Detect which cell encompasses the target text, then output its (x, y) center coordinate. 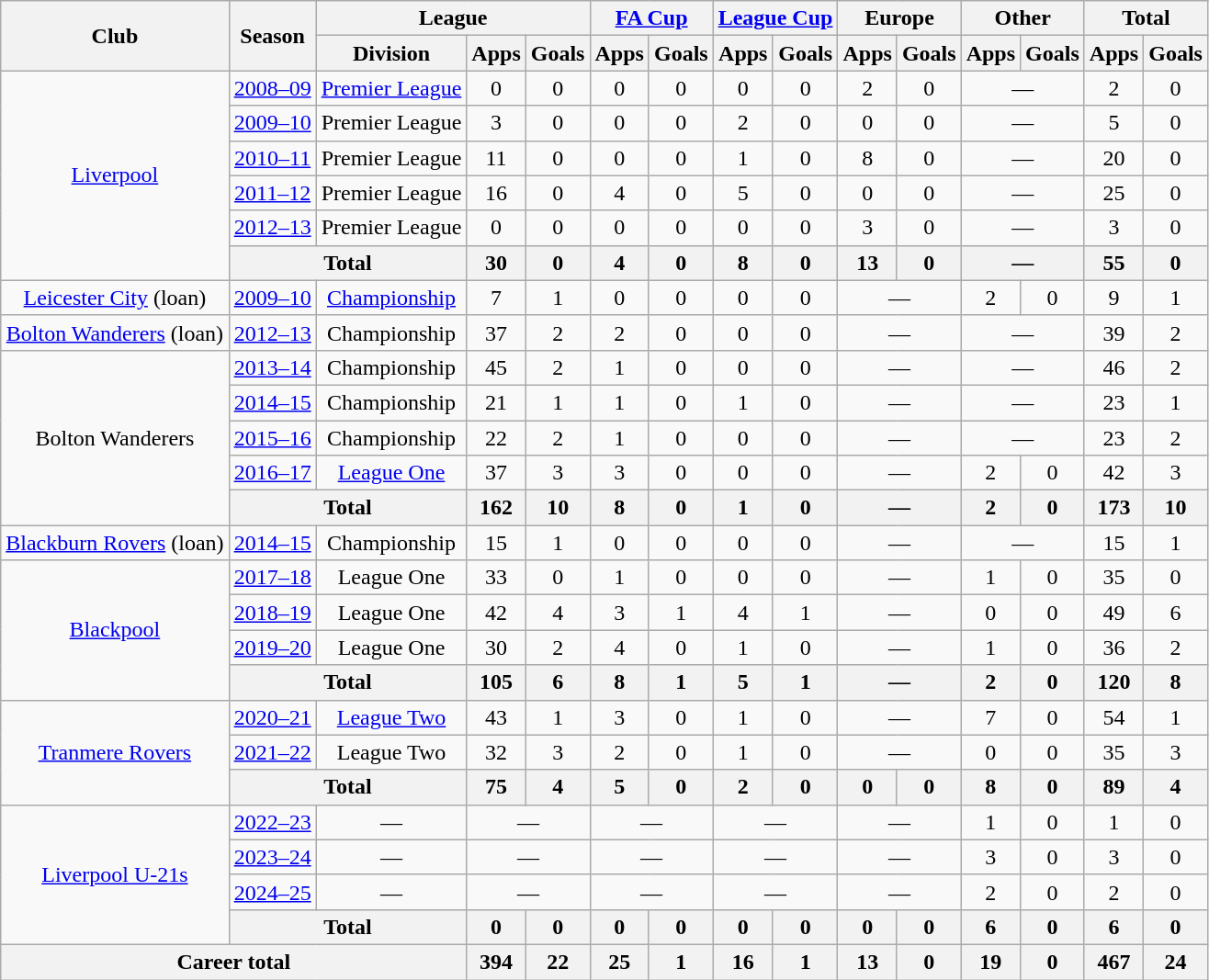
24 (1176, 962)
Season (272, 36)
105 (496, 682)
162 (496, 508)
173 (1113, 508)
2016–17 (272, 473)
2017–18 (272, 578)
2019–20 (272, 648)
Career total (233, 962)
46 (1113, 367)
Club (115, 36)
49 (1113, 613)
43 (496, 717)
467 (1113, 962)
2024–25 (272, 892)
Other (1023, 18)
2013–14 (272, 367)
Tranmere Rovers (115, 752)
9 (1113, 298)
75 (496, 787)
Leicester City (loan) (115, 298)
Bolton Wanderers (loan) (115, 332)
2011–12 (272, 193)
FA Cup (651, 18)
45 (496, 367)
2015–16 (272, 438)
394 (496, 962)
League Cup (775, 18)
Blackpool (115, 630)
Bolton Wanderers (115, 437)
2010–11 (272, 158)
League (453, 18)
20 (1113, 158)
2018–19 (272, 613)
32 (496, 752)
Liverpool (115, 175)
19 (990, 962)
2008–09 (272, 88)
2023–24 (272, 857)
55 (1113, 263)
Blackburn Rovers (loan) (115, 543)
2020–21 (272, 717)
11 (496, 158)
2022–23 (272, 822)
120 (1113, 682)
2021–22 (272, 752)
Europe (899, 18)
89 (1113, 787)
39 (1113, 332)
33 (496, 578)
36 (1113, 648)
54 (1113, 717)
Division (391, 53)
21 (496, 402)
Liverpool U-21s (115, 874)
